Pinpoint the cell where the given text exists, returning its [X, Y] midpoint coordinate. 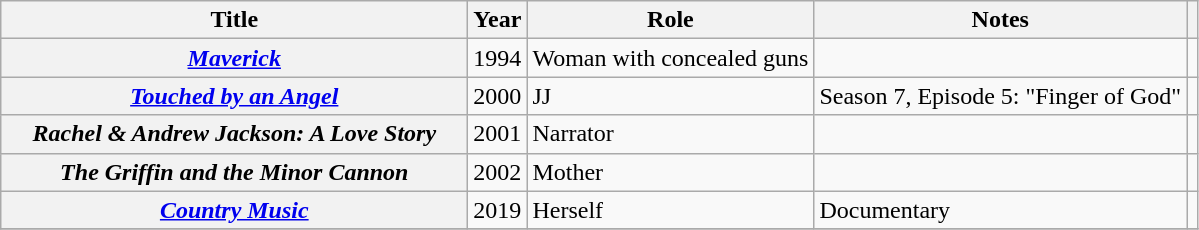
Season 7, Episode 5: "Finger of God" [1000, 96]
Country Music [234, 210]
Title [234, 20]
Herself [670, 210]
2002 [498, 172]
Narrator [670, 134]
Role [670, 20]
JJ [670, 96]
2001 [498, 134]
2019 [498, 210]
Notes [1000, 20]
1994 [498, 58]
Rachel & Andrew Jackson: A Love Story [234, 134]
The Griffin and the Minor Cannon [234, 172]
Year [498, 20]
Woman with concealed guns [670, 58]
2000 [498, 96]
Maverick [234, 58]
Touched by an Angel [234, 96]
Documentary [1000, 210]
Mother [670, 172]
